Detect which cell encompasses the target text, then output its [x, y] center coordinate. 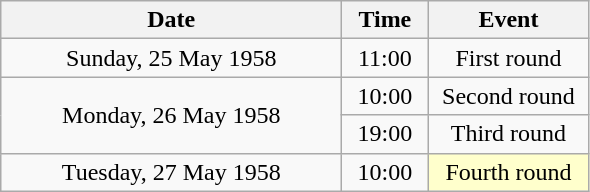
Tuesday, 27 May 1958 [172, 172]
Time [385, 20]
Event [508, 20]
Second round [508, 96]
Third round [508, 134]
First round [508, 58]
Sunday, 25 May 1958 [172, 58]
11:00 [385, 58]
Monday, 26 May 1958 [172, 115]
Date [172, 20]
Fourth round [508, 172]
19:00 [385, 134]
